Extract the [x, y] coordinate from the center of the cell holding the provided text.  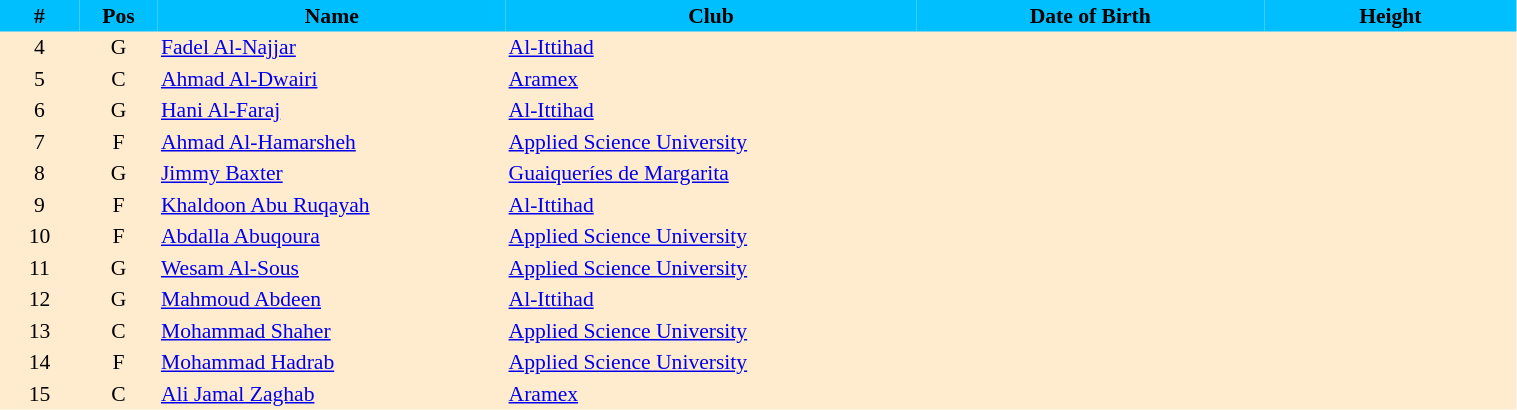
5 [40, 79]
9 [40, 205]
12 [40, 300]
10 [40, 236]
8 [40, 174]
Ahmad Al-Hamarsheh [332, 142]
Mohammad Hadrab [332, 362]
Guaiqueríes de Margarita [712, 174]
Height [1390, 16]
Ahmad Al-Dwairi [332, 79]
Mohammad Shaher [332, 331]
14 [40, 362]
6 [40, 110]
Jimmy Baxter [332, 174]
Club [712, 16]
13 [40, 331]
Fadel Al-Najjar [332, 48]
Khaldoon Abu Ruqayah [332, 205]
Pos [118, 16]
Abdalla Abuqoura [332, 236]
Mahmoud Abdeen [332, 300]
Ali Jamal Zaghab [332, 394]
Date of Birth [1090, 16]
# [40, 16]
11 [40, 268]
15 [40, 394]
Name [332, 16]
Wesam Al-Sous [332, 268]
7 [40, 142]
4 [40, 48]
Hani Al-Faraj [332, 110]
